Pinpoint the cell where the given text exists, returning its (x, y) midpoint coordinate. 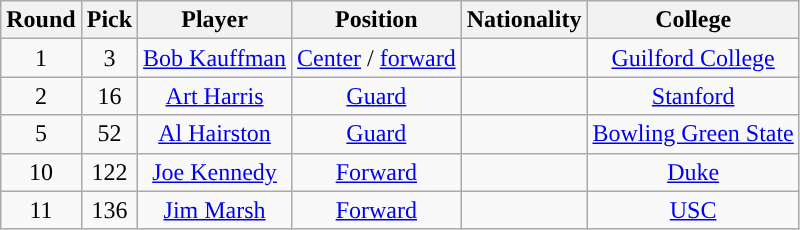
5 (41, 134)
16 (109, 96)
Bowling Green State (693, 134)
Guilford College (693, 58)
3 (109, 58)
11 (41, 210)
Nationality (524, 20)
Joe Kennedy (215, 172)
Bob Kauffman (215, 58)
Stanford (693, 96)
Position (377, 20)
Pick (109, 20)
52 (109, 134)
2 (41, 96)
College (693, 20)
10 (41, 172)
Al Hairston (215, 134)
Center / forward (377, 58)
Duke (693, 172)
Player (215, 20)
136 (109, 210)
122 (109, 172)
USC (693, 210)
Round (41, 20)
Jim Marsh (215, 210)
1 (41, 58)
Art Harris (215, 96)
